Capture the cell that displays the provided text and extract its (X, Y) central coordinate. 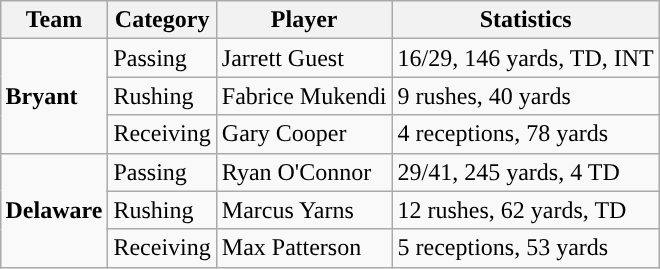
16/29, 146 yards, TD, INT (526, 58)
9 rushes, 40 yards (526, 96)
29/41, 245 yards, 4 TD (526, 172)
Team (54, 20)
Ryan O'Connor (304, 172)
4 receptions, 78 yards (526, 134)
Gary Cooper (304, 134)
Jarrett Guest (304, 58)
Player (304, 20)
Delaware (54, 210)
5 receptions, 53 yards (526, 248)
Max Patterson (304, 248)
Fabrice Mukendi (304, 96)
Bryant (54, 96)
Statistics (526, 20)
Category (162, 20)
12 rushes, 62 yards, TD (526, 210)
Marcus Yarns (304, 210)
